Extract the (X, Y) coordinate from the center of the cell holding the provided text.  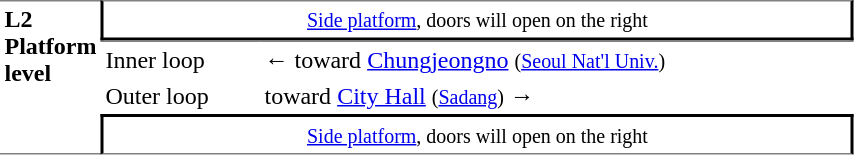
Outer loop (180, 96)
Inner loop (180, 59)
toward City Hall (Sadang) → (557, 96)
L2Platform level (50, 77)
← toward Chungjeongno (Seoul Nat'l Univ.) (557, 59)
